Capture the cell that displays the provided text and extract its (X, Y) central coordinate. 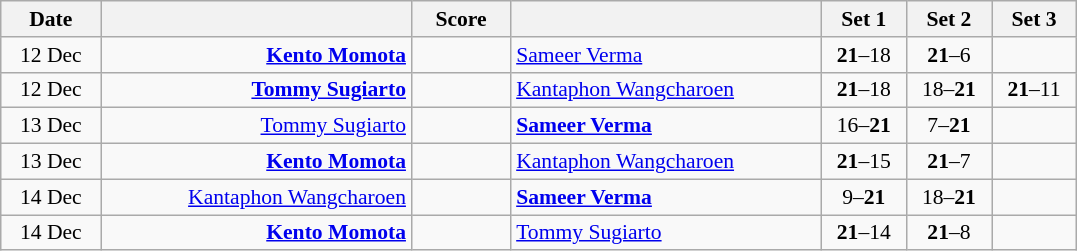
21–7 (948, 162)
21–6 (948, 55)
Date (51, 19)
Set 1 (864, 19)
21–14 (864, 233)
16–21 (864, 126)
Score (461, 19)
Set 2 (948, 19)
9–21 (864, 197)
21–15 (864, 162)
Set 3 (1034, 19)
21–8 (948, 233)
21–11 (1034, 90)
7–21 (948, 126)
